Pinpoint the cell where the given text exists, returning its [x, y] midpoint coordinate. 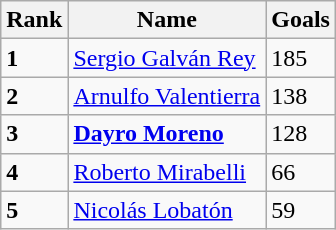
59 [301, 210]
Nicolás Lobatón [167, 210]
3 [34, 134]
Rank [34, 20]
128 [301, 134]
185 [301, 58]
Name [167, 20]
1 [34, 58]
Arnulfo Valentierra [167, 96]
138 [301, 96]
Goals [301, 20]
5 [34, 210]
Dayro Moreno [167, 134]
2 [34, 96]
Roberto Mirabelli [167, 172]
66 [301, 172]
4 [34, 172]
Sergio Galván Rey [167, 58]
